Locate the cell with the specified text and output its [x, y] center coordinate. 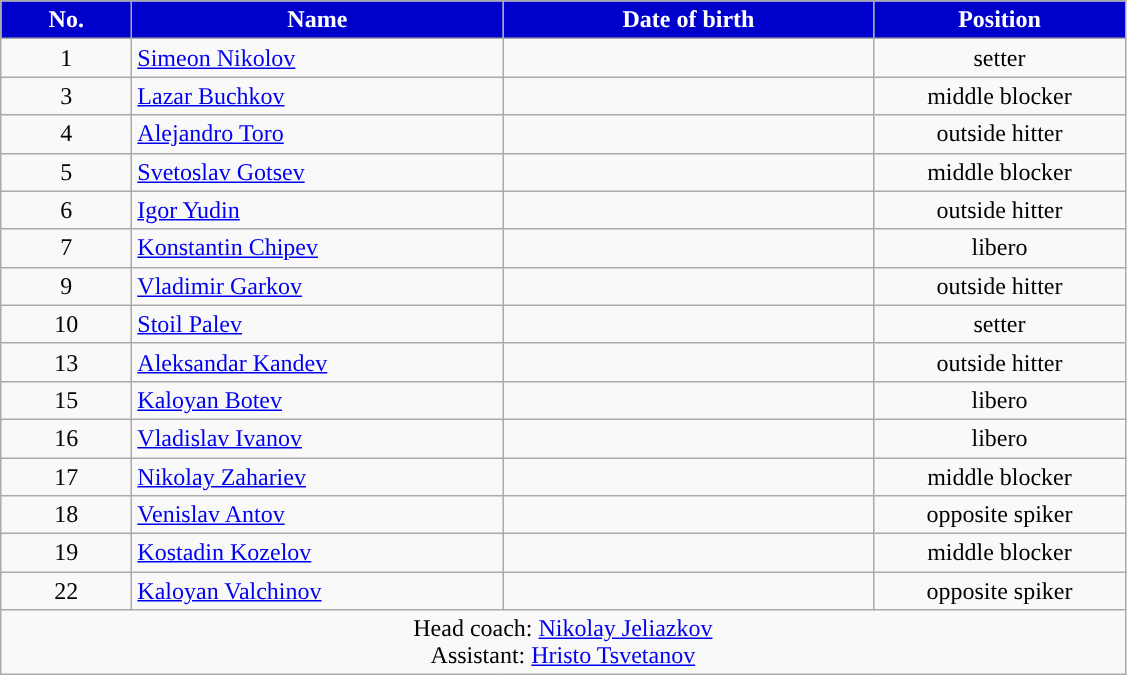
5 [66, 172]
17 [66, 477]
Vladimir Garkov [318, 286]
Konstantin Chipev [318, 248]
No. [66, 20]
16 [66, 438]
Head coach: Nikolay JeliazkovAssistant: Hristo Tsvetanov [563, 642]
Date of birth [688, 20]
18 [66, 515]
6 [66, 210]
Kostadin Kozelov [318, 553]
Name [318, 20]
15 [66, 400]
Vladislav Ivanov [318, 438]
Alejandro Toro [318, 134]
Venislav Antov [318, 515]
Svetoslav Gotsev [318, 172]
Kaloyan Botev [318, 400]
10 [66, 324]
1 [66, 58]
7 [66, 248]
4 [66, 134]
Simeon Nikolov [318, 58]
Lazar Buchkov [318, 96]
Igor Yudin [318, 210]
Aleksandar Kandev [318, 362]
13 [66, 362]
22 [66, 591]
Position [1000, 20]
Kaloyan Valchinov [318, 591]
Stoil Palev [318, 324]
19 [66, 553]
Nikolay Zahariev [318, 477]
3 [66, 96]
9 [66, 286]
